Find where the given text appears and provide that cell's center as (X, Y) coordinate. 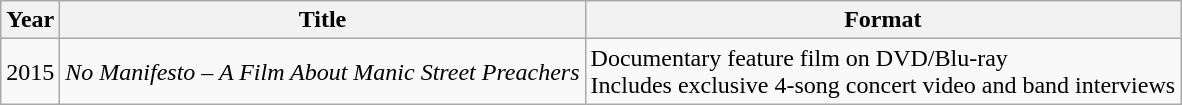
No Manifesto – A Film About Manic Street Preachers (322, 72)
Documentary feature film on DVD/Blu-rayIncludes exclusive 4-song concert video and band interviews (883, 72)
Format (883, 20)
Title (322, 20)
Year (30, 20)
2015 (30, 72)
